Output the (x, y) coordinate of the center of the cell containing the given text.  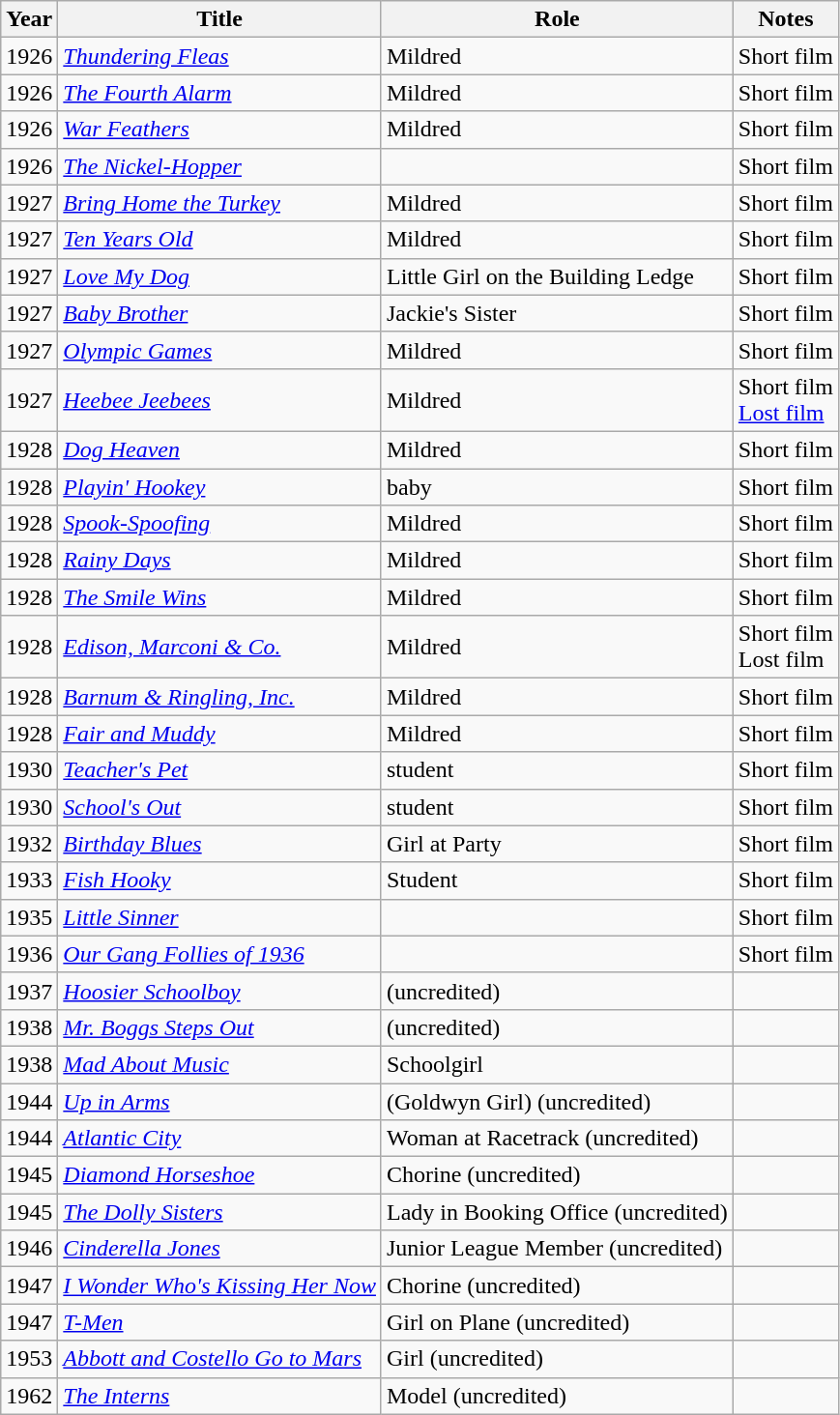
1935 (29, 917)
Spook-Spoofing (220, 524)
The Fourth Alarm (220, 93)
Role (557, 19)
Olympic Games (220, 350)
I Wonder Who's Kissing Her Now (220, 1285)
Girl on Plane (uncredited) (557, 1322)
Girl at Party (557, 844)
Abbott and Costello Go to Mars (220, 1359)
School's Out (220, 807)
The Interns (220, 1396)
Schoolgirl (557, 1064)
T-Men (220, 1322)
Notes (785, 19)
Jackie's Sister (557, 313)
Mr. Boggs Steps Out (220, 1027)
Little Sinner (220, 917)
Fair and Muddy (220, 734)
Baby Brother (220, 313)
Dog Heaven (220, 449)
Love My Dog (220, 276)
Atlantic City (220, 1139)
Birthday Blues (220, 844)
The Dolly Sisters (220, 1212)
Cinderella Jones (220, 1249)
Diamond Horseshoe (220, 1175)
1946 (29, 1249)
1932 (29, 844)
1936 (29, 954)
1937 (29, 991)
Edison, Marconi & Co. (220, 648)
Ten Years Old (220, 240)
Teacher's Pet (220, 770)
1933 (29, 881)
Girl (uncredited) (557, 1359)
Little Girl on the Building Ledge (557, 276)
1953 (29, 1359)
Lady in Booking Office (uncredited) (557, 1212)
Our Gang Follies of 1936 (220, 954)
Barnum & Ringling, Inc. (220, 697)
The Smile Wins (220, 597)
The Nickel-Hopper (220, 166)
Mad About Music (220, 1064)
Heebee Jeebees (220, 400)
(Goldwyn Girl) (uncredited) (557, 1101)
Junior League Member (uncredited) (557, 1249)
Model (uncredited) (557, 1396)
Student (557, 881)
Bring Home the Turkey (220, 203)
Up in Arms (220, 1101)
War Feathers (220, 130)
Hoosier Schoolboy (220, 991)
Year (29, 19)
Playin' Hookey (220, 486)
baby (557, 486)
Fish Hooky (220, 881)
Rainy Days (220, 561)
Thundering Fleas (220, 56)
Woman at Racetrack (uncredited) (557, 1139)
Title (220, 19)
1962 (29, 1396)
